Identify which cell holds the provided text, then report its (x, y) central coordinate. 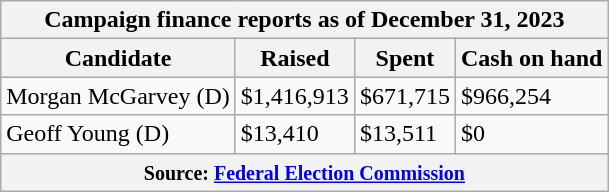
Campaign finance reports as of December 31, 2023 (304, 20)
Source: Federal Election Commission (304, 172)
Cash on hand (531, 58)
$13,511 (404, 134)
Morgan McGarvey (D) (118, 96)
$966,254 (531, 96)
Spent (404, 58)
$671,715 (404, 96)
Raised (294, 58)
Geoff Young (D) (118, 134)
Candidate (118, 58)
$0 (531, 134)
$1,416,913 (294, 96)
$13,410 (294, 134)
